Identify which cell holds the provided text, then report its (X, Y) central coordinate. 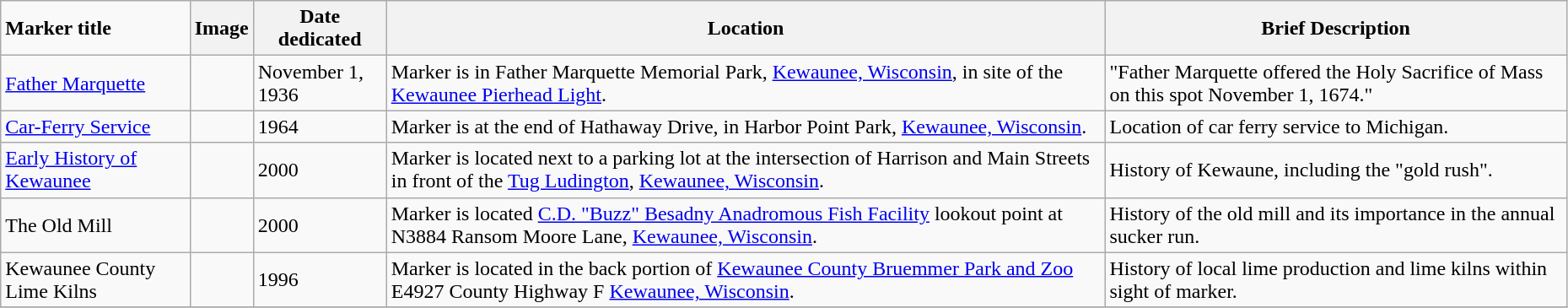
Early History of Kewaunee (95, 170)
Marker is located C.D. "Buzz" Besadny Anadromous Fish Facility lookout point at N3884 Ransom Moore Lane, Kewaunee, Wisconsin. (746, 224)
Marker is at the end of Hathaway Drive, in Harbor Point Park, Kewaunee, Wisconsin. (746, 127)
History of local lime production and lime kilns within sight of marker. (1336, 280)
Marker is in Father Marquette Memorial Park, Kewaunee, Wisconsin, in site of the Kewaunee Pierhead Light. (746, 83)
1996 (320, 280)
History of Kewaune, including the "gold rush". (1336, 170)
Father Marquette (95, 83)
Marker title (95, 29)
Marker is located in the back portion of Kewaunee County Bruemmer Park and Zoo E4927 County Highway F Kewaunee, Wisconsin. (746, 280)
History of the old mill and its importance in the annual sucker run. (1336, 224)
November 1, 1936 (320, 83)
Car-Ferry Service (95, 127)
The Old Mill (95, 224)
Location (746, 29)
1964 (320, 127)
Kewaunee County Lime Kilns (95, 280)
Date dedicated (320, 29)
Image (221, 29)
"Father Marquette offered the Holy Sacrifice of Mass on this spot November 1, 1674." (1336, 83)
Marker is located next to a parking lot at the intersection of Harrison and Main Streets in front of the Tug Ludington, Kewaunee, Wisconsin. (746, 170)
Brief Description (1336, 29)
Location of car ferry service to Michigan. (1336, 127)
